Pinpoint the cell where the given text exists, returning its (X, Y) midpoint coordinate. 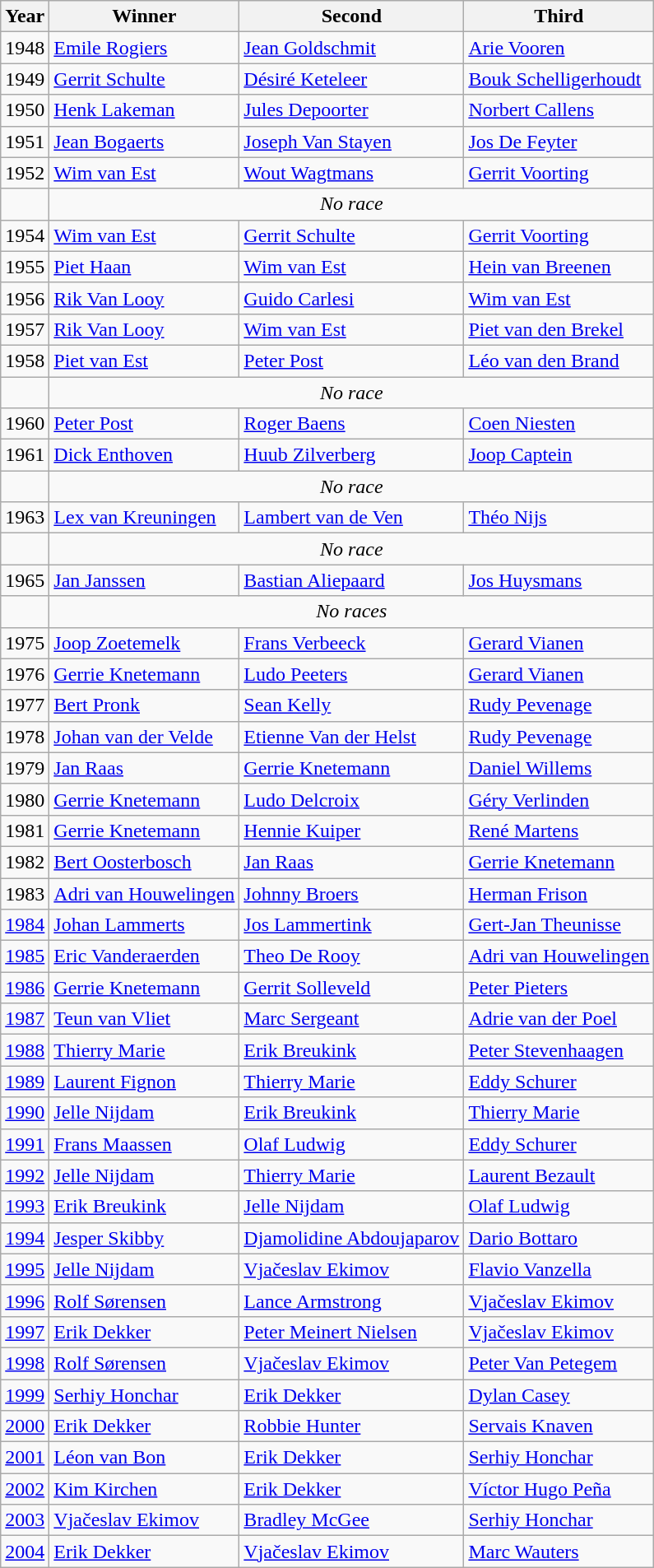
Hennie Kuiper (352, 831)
1956 (25, 298)
Robbie Hunter (352, 1426)
Marc Sergeant (352, 1019)
Joseph Van Stayen (352, 142)
1985 (25, 956)
1951 (25, 142)
Jos Huysmans (559, 580)
1954 (25, 235)
Dylan Casey (559, 1395)
Piet van Est (145, 361)
Wout Wagtmans (352, 173)
1986 (25, 988)
1957 (25, 329)
Johan van der Velde (145, 737)
1988 (25, 1050)
Géry Verlinden (559, 799)
Johnny Broers (352, 893)
Laurent Bezault (559, 1175)
Gert-Jan Theunisse (559, 925)
1983 (25, 893)
1963 (25, 518)
1950 (25, 110)
Huub Zilverberg (352, 455)
Peter Pieters (559, 988)
1984 (25, 925)
Eric Vanderaerden (145, 956)
Gerrit Solleveld (352, 988)
Ludo Delcroix (352, 799)
Lambert van de Ven (352, 518)
1990 (25, 1113)
Henk Lakeman (145, 110)
Flavio Vanzella (559, 1269)
1979 (25, 768)
1981 (25, 831)
Víctor Hugo Peña (559, 1489)
Jos Lammertink (352, 925)
1948 (25, 48)
2001 (25, 1458)
Joop Captein (559, 455)
Peter Stevenhaagen (559, 1050)
Bert Pronk (145, 705)
1997 (25, 1332)
Emile Rogiers (145, 48)
Léo van den Brand (559, 361)
Piet van den Brekel (559, 329)
1996 (25, 1300)
Adrie van der Poel (559, 1019)
2004 (25, 1552)
Jules Depoorter (352, 110)
Norbert Callens (559, 110)
Sean Kelly (352, 705)
1994 (25, 1238)
Peter Meinert Nielsen (352, 1332)
1977 (25, 705)
1958 (25, 361)
Servais Knaven (559, 1426)
Laurent Fignon (145, 1082)
Dario Bottaro (559, 1238)
Bastian Aliepaard (352, 580)
Frans Maassen (145, 1144)
Bert Oosterbosch (145, 862)
Second (352, 16)
1980 (25, 799)
1991 (25, 1144)
Arie Vooren (559, 48)
2002 (25, 1489)
Roger Baens (352, 424)
1998 (25, 1363)
Bradley McGee (352, 1520)
1992 (25, 1175)
1949 (25, 79)
1975 (25, 643)
Lance Armstrong (352, 1300)
1965 (25, 580)
2000 (25, 1426)
Etienne Van der Helst (352, 737)
Winner (145, 16)
Théo Nijs (559, 518)
Jean Goldschmit (352, 48)
René Martens (559, 831)
1976 (25, 674)
1960 (25, 424)
Lex van Kreuningen (145, 518)
Jean Bogaerts (145, 142)
1989 (25, 1082)
1995 (25, 1269)
Joop Zoetemelk (145, 643)
Coen Niesten (559, 424)
Jan Janssen (145, 580)
No races (352, 612)
Theo De Rooy (352, 956)
1987 (25, 1019)
Kim Kirchen (145, 1489)
Piet Haan (145, 267)
Léon van Bon (145, 1458)
1993 (25, 1207)
Bouk Schelligerhoudt (559, 79)
Jesper Skibby (145, 1238)
Désiré Keteleer (352, 79)
Third (559, 16)
1978 (25, 737)
1955 (25, 267)
Teun van Vliet (145, 1019)
Dick Enthoven (145, 455)
Daniel Willems (559, 768)
1999 (25, 1395)
Johan Lammerts (145, 925)
Herman Frison (559, 893)
Peter Van Petegem (559, 1363)
Frans Verbeeck (352, 643)
1952 (25, 173)
Marc Wauters (559, 1552)
Ludo Peeters (352, 674)
Year (25, 16)
Guido Carlesi (352, 298)
2003 (25, 1520)
Djamolidine Abdoujaparov (352, 1238)
Jos De Feyter (559, 142)
1961 (25, 455)
1982 (25, 862)
Hein van Breenen (559, 267)
